For the text-containing cell, return its midpoint in [x, y] coordinate format. 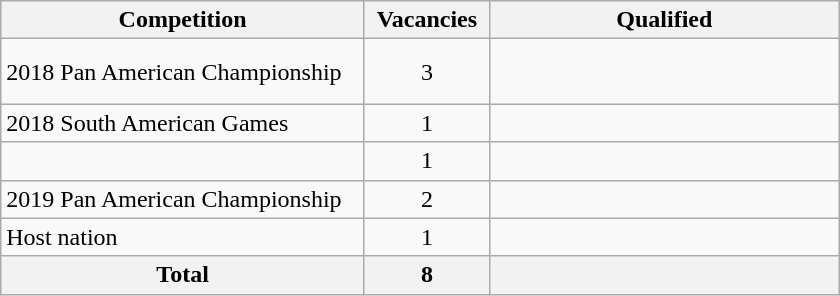
Total [183, 275]
Qualified [664, 20]
8 [426, 275]
Competition [183, 20]
Vacancies [426, 20]
Host nation [183, 237]
2018 South American Games [183, 123]
2018 Pan American Championship [183, 72]
3 [426, 72]
2 [426, 199]
2019 Pan American Championship [183, 199]
